Return the [x, y] coordinate for the center point of the cell that contains the specified text.  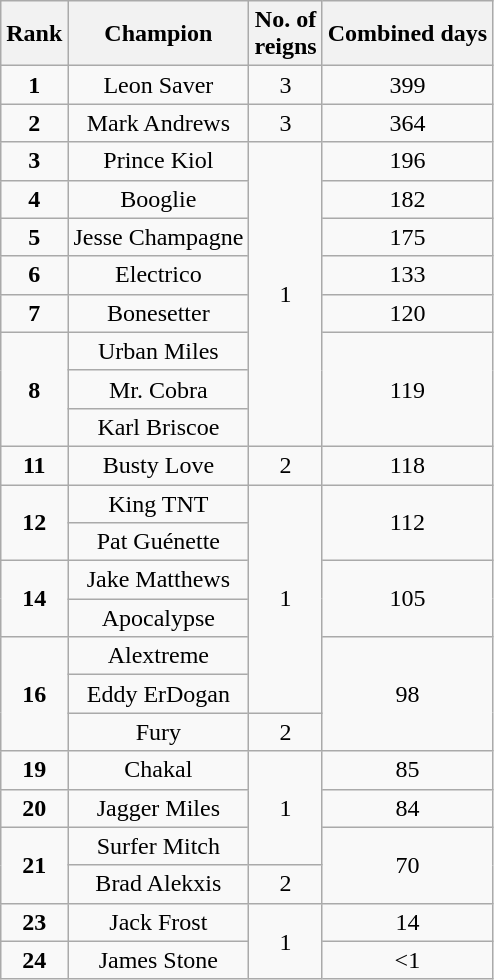
118 [407, 465]
98 [407, 694]
84 [407, 808]
5 [34, 237]
120 [407, 313]
20 [34, 808]
Surfer Mitch [158, 846]
196 [407, 161]
85 [407, 770]
Apocalypse [158, 618]
6 [34, 275]
Alextreme [158, 656]
12 [34, 522]
Bonesetter [158, 313]
23 [34, 922]
70 [407, 865]
Karl Briscoe [158, 427]
105 [407, 599]
133 [407, 275]
16 [34, 694]
Prince Kiol [158, 161]
Booglie [158, 199]
Jesse Champagne [158, 237]
Busty Love [158, 465]
Fury [158, 732]
4 [34, 199]
175 [407, 237]
19 [34, 770]
399 [407, 85]
Pat Guénette [158, 542]
Mr. Cobra [158, 389]
119 [407, 389]
Brad Alekxis [158, 884]
<1 [407, 960]
Urban Miles [158, 351]
Electrico [158, 275]
Jake Matthews [158, 580]
No. ofreigns [286, 34]
11 [34, 465]
21 [34, 865]
24 [34, 960]
364 [407, 123]
112 [407, 522]
182 [407, 199]
8 [34, 389]
Rank [34, 34]
Leon Saver [158, 85]
Eddy ErDogan [158, 694]
Chakal [158, 770]
King TNT [158, 503]
Jack Frost [158, 922]
Combined days [407, 34]
James Stone [158, 960]
7 [34, 313]
Jagger Miles [158, 808]
Champion [158, 34]
Mark Andrews [158, 123]
